For the text-containing cell, return its midpoint in (x, y) coordinate format. 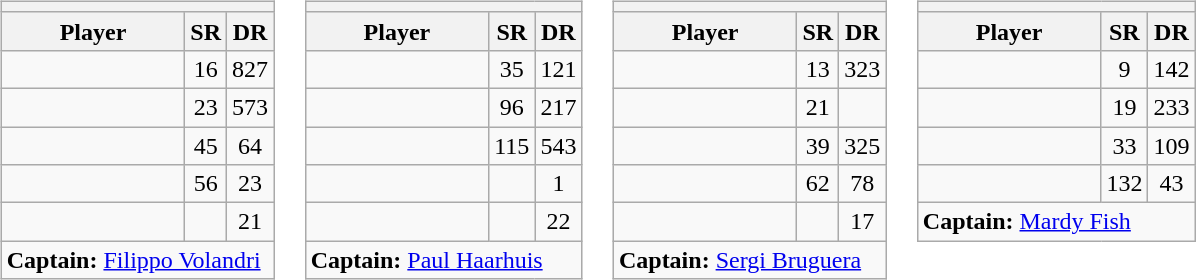
Captain: Paul Haarhuis (444, 260)
9 (1124, 69)
Captain: Sergi Bruguera (749, 260)
827 (250, 69)
33 (1124, 145)
543 (558, 145)
217 (558, 107)
132 (1124, 184)
17 (862, 222)
233 (1172, 107)
573 (250, 107)
Captain: Mardy Fish (1056, 222)
Captain: Filippo Volandri (137, 260)
142 (1172, 69)
323 (862, 69)
56 (206, 184)
64 (250, 145)
78 (862, 184)
39 (818, 145)
16 (206, 69)
13 (818, 69)
325 (862, 145)
96 (512, 107)
43 (1172, 184)
1 (558, 184)
45 (206, 145)
22 (558, 222)
121 (558, 69)
19 (1124, 107)
115 (512, 145)
109 (1172, 145)
62 (818, 184)
35 (512, 69)
